Extract the (x, y) coordinate from the center of the cell holding the provided text.  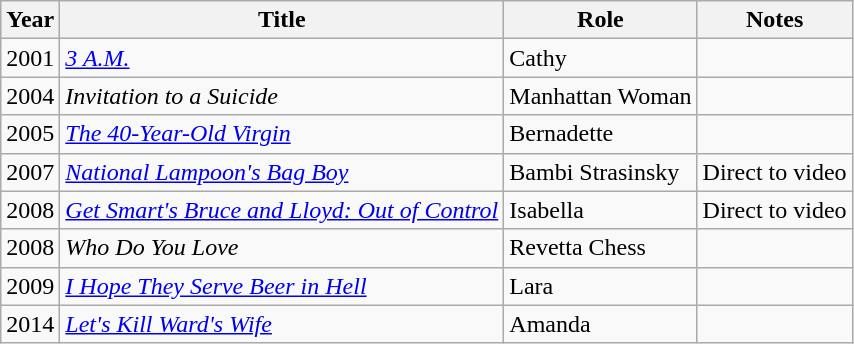
Invitation to a Suicide (282, 96)
I Hope They Serve Beer in Hell (282, 286)
The 40-Year-Old Virgin (282, 134)
National Lampoon's Bag Boy (282, 172)
Let's Kill Ward's Wife (282, 324)
Lara (600, 286)
Revetta Chess (600, 248)
Manhattan Woman (600, 96)
Role (600, 20)
Year (30, 20)
Bambi Strasinsky (600, 172)
2014 (30, 324)
2007 (30, 172)
Who Do You Love (282, 248)
2005 (30, 134)
Get Smart's Bruce and Lloyd: Out of Control (282, 210)
2009 (30, 286)
2001 (30, 58)
2004 (30, 96)
Cathy (600, 58)
3 A.M. (282, 58)
Notes (774, 20)
Title (282, 20)
Isabella (600, 210)
Amanda (600, 324)
Bernadette (600, 134)
